From the cell containing the given text, extract its center point as (X, Y) coordinate. 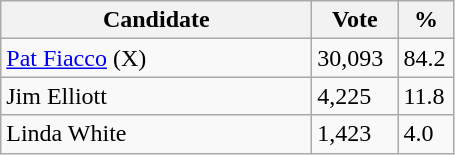
4,225 (355, 96)
Jim Elliott (156, 96)
84.2 (426, 58)
Pat Fiacco (X) (156, 58)
30,093 (355, 58)
Vote (355, 20)
% (426, 20)
Linda White (156, 134)
1,423 (355, 134)
Candidate (156, 20)
11.8 (426, 96)
4.0 (426, 134)
